Return (x, y) of the center of cell containing provided text 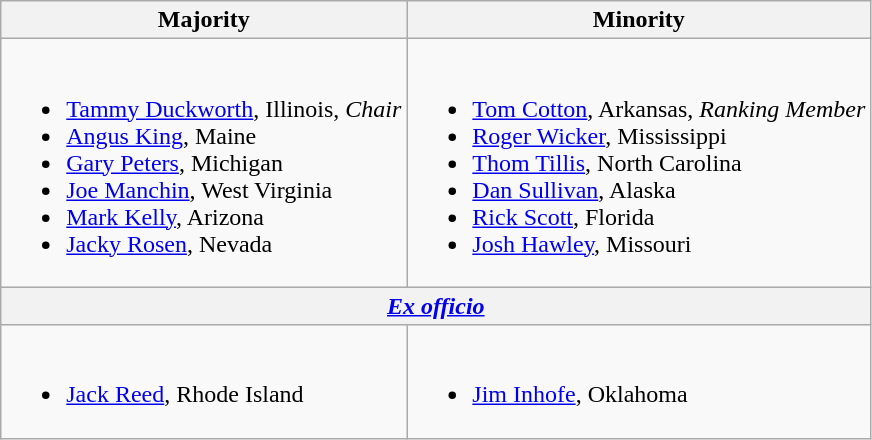
Tammy Duckworth, Illinois, ChairAngus King, MaineGary Peters, MichiganJoe Manchin, West VirginiaMark Kelly, ArizonaJacky Rosen, Nevada (204, 163)
Majority (204, 20)
Jack Reed, Rhode Island (204, 382)
Minority (639, 20)
Jim Inhofe, Oklahoma (639, 382)
Tom Cotton, Arkansas, Ranking MemberRoger Wicker, MississippiThom Tillis, North CarolinaDan Sullivan, AlaskaRick Scott, FloridaJosh Hawley, Missouri (639, 163)
Ex officio (436, 306)
